Pinpoint the cell where the given text exists, returning its [x, y] midpoint coordinate. 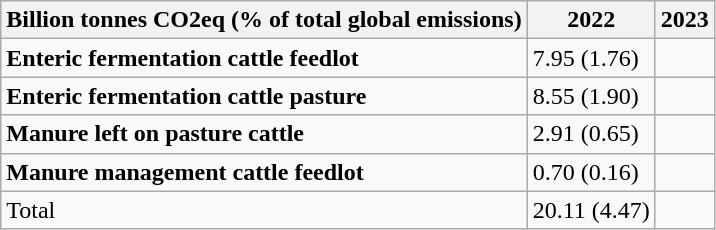
Billion tonnes CO2eq (% of total global emissions) [264, 20]
2.91 (0.65) [591, 134]
2022 [591, 20]
Total [264, 210]
Enteric fermentation cattle feedlot [264, 58]
8.55 (1.90) [591, 96]
2023 [684, 20]
Manure management cattle feedlot [264, 172]
7.95 (1.76) [591, 58]
20.11 (4.47) [591, 210]
0.70 (0.16) [591, 172]
Manure left on pasture cattle [264, 134]
Enteric fermentation cattle pasture [264, 96]
